Scan for the cell matching the given text and deliver its (X, Y) coordinate at center. 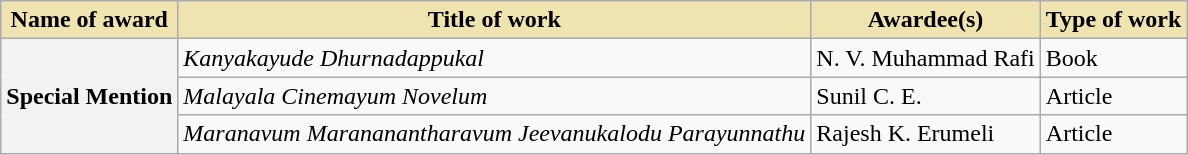
Awardee(s) (926, 20)
Rajesh K. Erumeli (926, 134)
Kanyakayude Dhurnadappukal (494, 58)
Special Mention (90, 96)
Maranavum Marananantharavum Jeevanukalodu Parayunnathu (494, 134)
Sunil C. E. (926, 96)
Title of work (494, 20)
N. V. Muhammad Rafi (926, 58)
Malayala Cinemayum Novelum (494, 96)
Book (1114, 58)
Name of award (90, 20)
Type of work (1114, 20)
